Find where the given text appears and provide that cell's center as [x, y] coordinate. 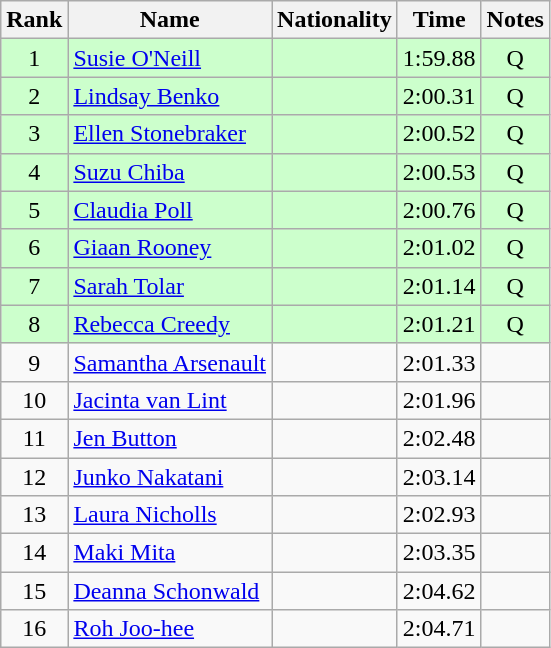
Roh Joo-hee [170, 629]
2:00.53 [439, 172]
2:02.93 [439, 515]
2:04.62 [439, 591]
11 [34, 438]
9 [34, 362]
3 [34, 134]
Suzu Chiba [170, 172]
Jen Button [170, 438]
2:01.21 [439, 324]
10 [34, 400]
Rank [34, 20]
2:00.31 [439, 96]
7 [34, 286]
Jacinta van Lint [170, 400]
Notes [515, 20]
2:00.52 [439, 134]
8 [34, 324]
Laura Nicholls [170, 515]
2:01.14 [439, 286]
1:59.88 [439, 58]
1 [34, 58]
5 [34, 210]
Nationality [335, 20]
Lindsay Benko [170, 96]
2:01.33 [439, 362]
4 [34, 172]
Claudia Poll [170, 210]
2:00.76 [439, 210]
14 [34, 553]
2:01.02 [439, 248]
Samantha Arsenault [170, 362]
16 [34, 629]
Sarah Tolar [170, 286]
Time [439, 20]
2:04.71 [439, 629]
2:03.14 [439, 477]
2 [34, 96]
15 [34, 591]
6 [34, 248]
Name [170, 20]
Deanna Schonwald [170, 591]
12 [34, 477]
Junko Nakatani [170, 477]
Susie O'Neill [170, 58]
2:02.48 [439, 438]
13 [34, 515]
2:01.96 [439, 400]
Ellen Stonebraker [170, 134]
Maki Mita [170, 553]
2:03.35 [439, 553]
Rebecca Creedy [170, 324]
Giaan Rooney [170, 248]
